Search for the cell housing the specified text and yield its [x, y] center coordinate. 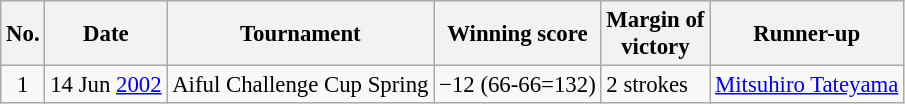
Tournament [300, 34]
−12 (66-66=132) [518, 85]
No. [23, 34]
Margin ofvictory [656, 34]
2 strokes [656, 85]
Aiful Challenge Cup Spring [300, 85]
Date [106, 34]
1 [23, 85]
14 Jun 2002 [106, 85]
Mitsuhiro Tateyama [807, 85]
Winning score [518, 34]
Runner-up [807, 34]
